Pinpoint the cell where the given text exists, returning its [x, y] midpoint coordinate. 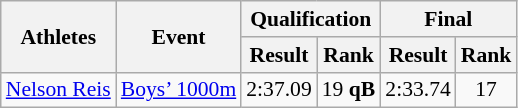
2:37.09 [278, 90]
Qualification [310, 19]
Event [178, 36]
Athletes [58, 36]
17 [486, 90]
19 qB [349, 90]
Nelson Reis [58, 90]
2:33.74 [418, 90]
Boys’ 1000m [178, 90]
Final [448, 19]
